Locate the cell with the specified text and output its (X, Y) center coordinate. 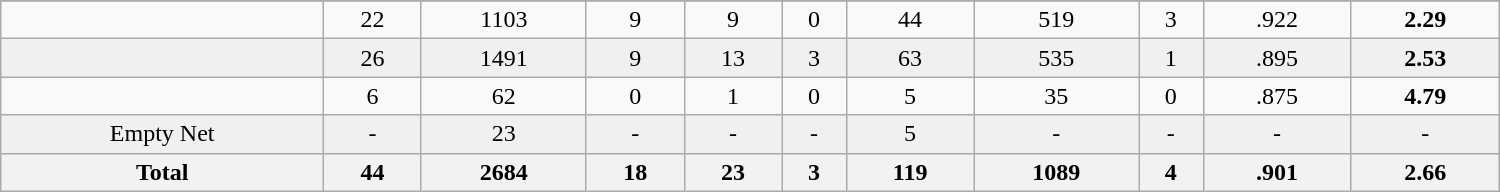
63 (910, 58)
.895 (1277, 58)
35 (1056, 96)
26 (373, 58)
2.66 (1425, 172)
519 (1056, 20)
1089 (1056, 172)
119 (910, 172)
6 (373, 96)
22 (373, 20)
1103 (504, 20)
62 (504, 96)
.875 (1277, 96)
4 (1171, 172)
2684 (504, 172)
2.29 (1425, 20)
13 (733, 58)
4.79 (1425, 96)
535 (1056, 58)
Empty Net (162, 134)
18 (635, 172)
.922 (1277, 20)
1491 (504, 58)
2.53 (1425, 58)
Total (162, 172)
.901 (1277, 172)
